Extract the (x, y) coordinate from the center of the cell holding the provided text.  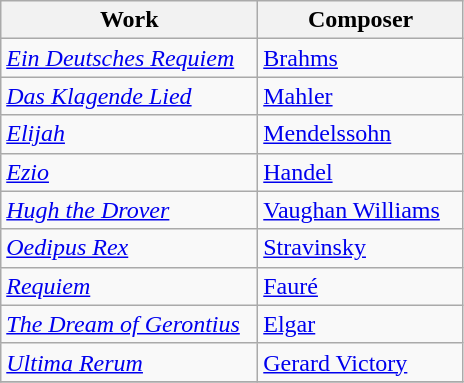
Work (130, 20)
Das Klagende Lied (130, 96)
Stravinsky (361, 248)
Requiem (130, 286)
Ein Deutsches Requiem (130, 58)
Ultima Rerum (130, 362)
Elgar (361, 324)
Fauré (361, 286)
Elijah (130, 134)
Oedipus Rex (130, 248)
Mendelssohn (361, 134)
Hugh the Drover (130, 210)
Brahms (361, 58)
Composer (361, 20)
Gerard Victory (361, 362)
Handel (361, 172)
The Dream of Gerontius (130, 324)
Ezio (130, 172)
Mahler (361, 96)
Vaughan Williams (361, 210)
